Return (X, Y) of the center of cell containing provided text 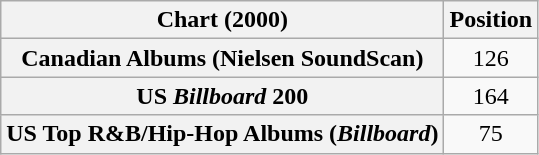
Canadian Albums (Nielsen SoundScan) (222, 58)
US Top R&B/Hip-Hop Albums (Billboard) (222, 134)
Chart (2000) (222, 20)
75 (491, 134)
Position (491, 20)
126 (491, 58)
164 (491, 96)
US Billboard 200 (222, 96)
